Return [x, y] of the center of cell containing provided text 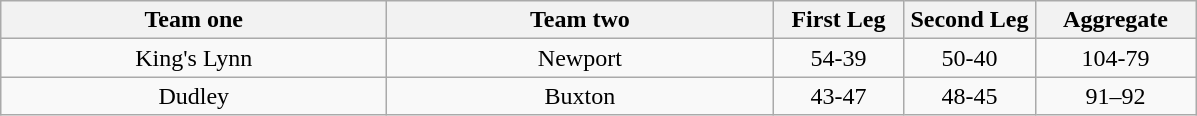
First Leg [838, 20]
Second Leg [970, 20]
54-39 [838, 58]
91–92 [1116, 96]
50-40 [970, 58]
Newport [580, 58]
Aggregate [1116, 20]
Buxton [580, 96]
104-79 [1116, 58]
Team two [580, 20]
Team one [194, 20]
48-45 [970, 96]
43-47 [838, 96]
Dudley [194, 96]
King's Lynn [194, 58]
